Return (x, y) of the center of cell containing provided text 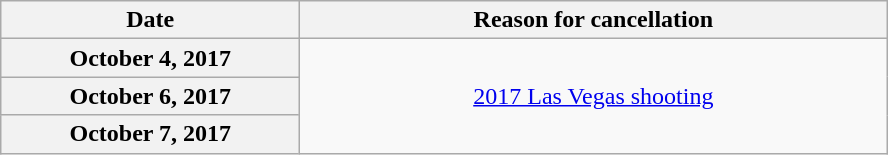
October 4, 2017 (150, 58)
Reason for cancellation (594, 20)
2017 Las Vegas shooting (594, 96)
Date (150, 20)
October 7, 2017 (150, 134)
October 6, 2017 (150, 96)
